Scan for the cell matching the given text and deliver its (x, y) coordinate at center. 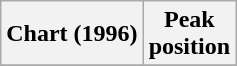
Chart (1996) (72, 34)
Peakposition (189, 34)
